Pinpoint the cell where the given text exists, returning its [x, y] midpoint coordinate. 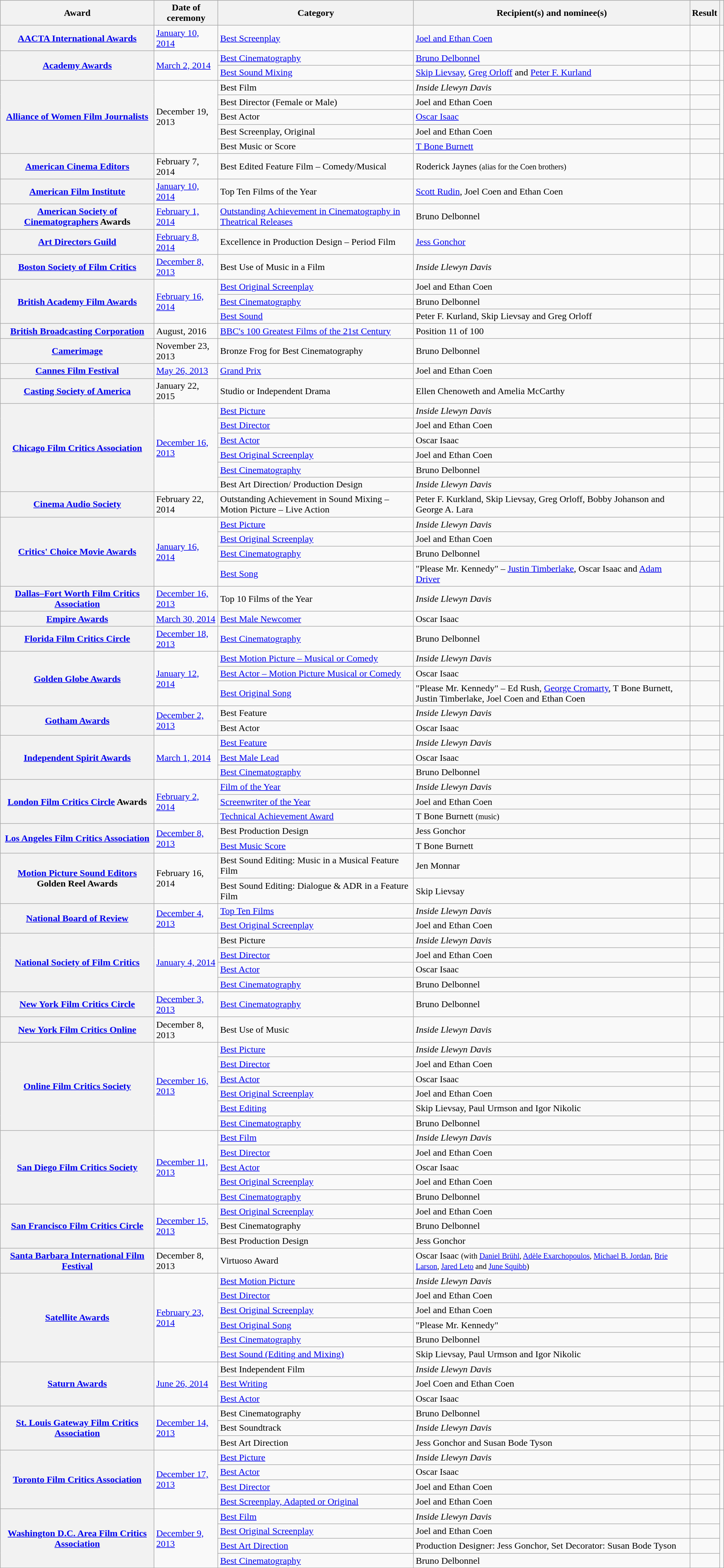
Golden Globe Awards [77, 678]
Best Sound Mixing [316, 73]
"Please Mr. Kennedy" [552, 1325]
New York Film Critics Online [77, 1030]
Production Designer: Jess Gonchor, Set Decorator: Susan Bode Tyson [552, 1546]
Casting Society of America [77, 391]
Virtuoso Award [316, 1261]
March 1, 2014 [186, 757]
Film of the Year [316, 787]
Toronto Film Critics Association [77, 1479]
May 26, 2013 [186, 371]
January 4, 2014 [186, 962]
Camerimage [77, 351]
American Cinema Editors [77, 166]
Ellen Chenoweth and Amelia McCarthy [552, 391]
San Diego Film Critics Society [77, 1167]
Satellite Awards [77, 1317]
BBC's 100 Greatest Films of the 21st Century [316, 331]
Best Director (Female or Male) [316, 102]
February 7, 2014 [186, 166]
Result [705, 13]
February 2, 2014 [186, 801]
Best Screenplay [316, 38]
December 11, 2013 [186, 1167]
Peter F. Kurland, Skip Lievsay and Greg Orloff [552, 316]
"Please Mr. Kennedy" – Justin Timberlake, Oscar Isaac and Adam Driver [552, 574]
Roderick Jaynes (alias for the Coen brothers) [552, 166]
Best Use of Music in a Film [316, 267]
Best Art Direction/ Production Design [316, 484]
December 19, 2013 [186, 117]
Best Male Lead [316, 757]
Top Ten Films of the Year [316, 191]
St. Louis Gateway Film Critics Association [77, 1428]
AACTA International Awards [77, 38]
New York Film Critics Circle [77, 1004]
Best Motion Picture – Musical or Comedy [316, 659]
Outstanding Achievement in Sound Mixing – Motion Picture – Live Action [316, 504]
January 12, 2014 [186, 678]
December 4, 2013 [186, 918]
January 16, 2014 [186, 552]
Best Music Score [316, 846]
Bronze Frog for Best Cinematography [316, 351]
Recipient(s) and nominee(s) [552, 13]
San Francisco Film Critics Circle [77, 1226]
Best Motion Picture [316, 1281]
Date of ceremony [186, 13]
March 30, 2014 [186, 619]
Los Angeles Film Critics Association [77, 839]
Art Directors Guild [77, 241]
National Society of Film Critics [77, 962]
London Film Critics Circle Awards [77, 801]
Best Sound (Editing and Mixing) [316, 1354]
March 2, 2014 [186, 65]
December 14, 2013 [186, 1428]
December 9, 2013 [186, 1538]
August, 2016 [186, 331]
Academy Awards [77, 65]
Joel Coen and Ethan Coen [552, 1384]
Skip Lievsay [552, 891]
British Academy Film Awards [77, 302]
T Bone Burnett (music) [552, 816]
Gotham Awards [77, 721]
Top Ten Films [316, 911]
Grand Prix [316, 371]
Santa Barbara International Film Festival [77, 1261]
Jen Monnar [552, 866]
Category [316, 13]
Skip Lievsay, Greg Orloff and Peter F. Kurland [552, 73]
Best Song [316, 574]
Studio or Independent Drama [316, 391]
Motion Picture Sound Editors Golden Reel Awards [77, 878]
December 18, 2013 [186, 639]
Best Soundtrack [316, 1428]
Empire Awards [77, 619]
Alliance of Women Film Journalists [77, 117]
"Please Mr. Kennedy" – Ed Rush, George Cromarty, T Bone Burnett, Justin Timberlake, Joel Coen and Ethan Coen [552, 693]
December 3, 2013 [186, 1004]
Award [77, 13]
Scott Rudin, Joel Coen and Ethan Coen [552, 191]
Best Sound Editing: Dialogue & ADR in a Feature Film [316, 891]
February 8, 2014 [186, 241]
Best Sound [316, 316]
Best Screenplay, Adapted or Original [316, 1501]
Saturn Awards [77, 1384]
Washington D.C. Area Film Critics Association [77, 1538]
Best Use of Music [316, 1030]
December 2, 2013 [186, 721]
Dallas–Fort Worth Film Critics Association [77, 599]
Critics' Choice Movie Awards [77, 552]
Screenwriter of the Year [316, 802]
Best Male Newcomer [316, 619]
Best Sound Editing: Music in a Musical Feature Film [316, 866]
February 23, 2014 [186, 1317]
November 23, 2013 [186, 351]
American Film Institute [77, 191]
Best Screenplay, Original [316, 132]
Best Edited Feature Film – Comedy/Musical [316, 166]
Outstanding Achievement in Cinematography in Theatrical Releases [316, 217]
Chicago Film Critics Association [77, 448]
Boston Society of Film Critics [77, 267]
Top 10 Films of the Year [316, 599]
December 15, 2013 [186, 1226]
February 22, 2014 [186, 504]
Position 11 of 100 [552, 331]
December 17, 2013 [186, 1479]
February 1, 2014 [186, 217]
Excellence in Production Design – Period Film [316, 241]
June 26, 2014 [186, 1384]
Jess Gonchor and Susan Bode Tyson [552, 1443]
Florida Film Critics Circle [77, 639]
Technical Achievement Award [316, 816]
National Board of Review [77, 918]
Peter F. Kurkland, Skip Lievsay, Greg Orloff, Bobby Johanson and George A. Lara [552, 504]
Best Actor – Motion Picture Musical or Comedy [316, 673]
Cinema Audio Society [77, 504]
Online Film Critics Society [77, 1086]
Cannes Film Festival [77, 371]
Best Independent Film [316, 1369]
Oscar Isaac (with Daniel Brühl, Adèle Exarchopoulos, Michael B. Jordan, Brie Larson, Jared Leto and June Squibb) [552, 1261]
January 22, 2015 [186, 391]
American Society of Cinematographers Awards [77, 217]
Best Writing [316, 1384]
British Broadcasting Corporation [77, 331]
Best Music or Score [316, 146]
Best Editing [316, 1109]
Independent Spirit Awards [77, 757]
